Determine the [X, Y] coordinate at the center of the cell enclosing the given text.  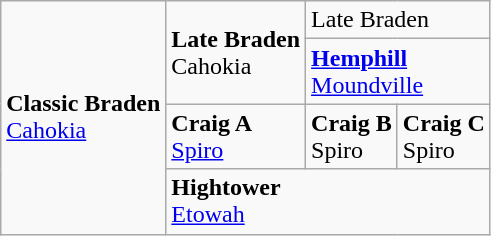
Craig ASpiro [236, 136]
Craig CSpiro [444, 136]
HightowerEtowah [328, 202]
Late Braden [398, 20]
HemphillMoundville [398, 72]
Classic Braden Cahokia [84, 118]
Craig BSpiro [352, 136]
Late Braden Cahokia [236, 52]
